Output the (X, Y) coordinate of the center of the cell containing the given text.  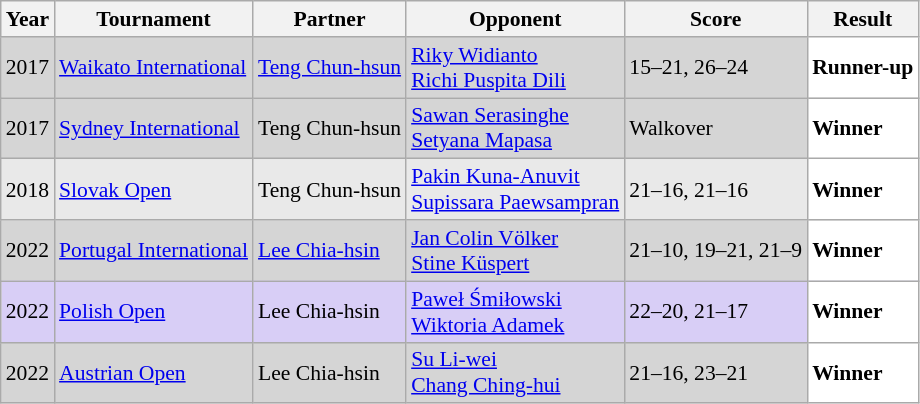
Su Li-wei Chang Ching-hui (515, 372)
Portugal International (154, 250)
Walkover (716, 128)
Sawan Serasinghe Setyana Mapasa (515, 128)
21–16, 21–16 (716, 190)
21–10, 19–21, 21–9 (716, 250)
Partner (330, 19)
2018 (28, 190)
Opponent (515, 19)
Paweł Śmiłowski Wiktoria Adamek (515, 312)
Riky Widianto Richi Puspita Dili (515, 68)
Waikato International (154, 68)
Result (862, 19)
15–21, 26–24 (716, 68)
21–16, 23–21 (716, 372)
Tournament (154, 19)
Score (716, 19)
Runner-up (862, 68)
Polish Open (154, 312)
Slovak Open (154, 190)
Year (28, 19)
Austrian Open (154, 372)
Pakin Kuna-Anuvit Supissara Paewsampran (515, 190)
Jan Colin Völker Stine Küspert (515, 250)
Sydney International (154, 128)
22–20, 21–17 (716, 312)
